Scan for the cell matching the given text and deliver its (x, y) coordinate at center. 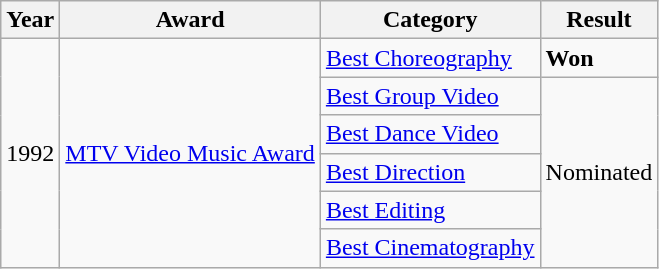
Year (30, 20)
Best Cinematography (430, 248)
Won (599, 58)
Nominated (599, 172)
Best Choreography (430, 58)
MTV Video Music Award (190, 153)
Result (599, 20)
Best Group Video (430, 96)
Best Direction (430, 172)
Best Dance Video (430, 134)
Award (190, 20)
Best Editing (430, 210)
Category (430, 20)
1992 (30, 153)
